Provide the (X, Y) coordinate of the cell's center where the given text is located.  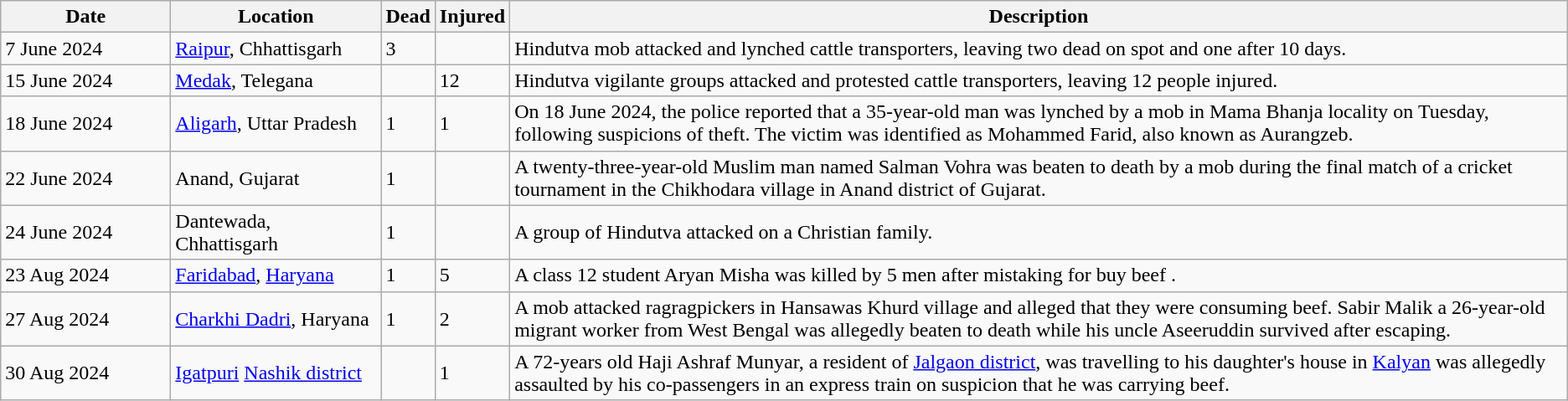
24 June 2024 (85, 233)
Faridabad, Haryana (276, 275)
3 (408, 49)
Anand, Gujarat (276, 177)
7 June 2024 (85, 49)
Hindutva mob attacked and lynched cattle transporters, leaving two dead on spot and one after 10 days. (1039, 49)
Dantewada, Chhattisgarh (276, 233)
Description (1039, 17)
27 Aug 2024 (85, 318)
15 June 2024 (85, 80)
Injured (472, 17)
Raipur, Chhattisgarh (276, 49)
5 (472, 275)
2 (472, 318)
Hindutva vigilante groups attacked and protested cattle transporters, leaving 12 people injured. (1039, 80)
30 Aug 2024 (85, 373)
A class 12 student Aryan Misha was killed by 5 men after mistaking for buy beef . (1039, 275)
23 Aug 2024 (85, 275)
18 June 2024 (85, 124)
12 (472, 80)
Aligarh, Uttar Pradesh (276, 124)
22 June 2024 (85, 177)
A group of Hindutva attacked on a Christian family. (1039, 233)
Charkhi Dadri, Haryana (276, 318)
Igatpuri Nashik district (276, 373)
Location (276, 17)
Dead (408, 17)
Date (85, 17)
Medak, Telegana (276, 80)
